Identify which cell holds the provided text, then report its (x, y) central coordinate. 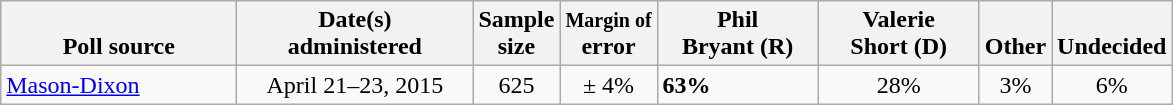
ValerieShort (D) (898, 34)
6% (1112, 85)
± 4% (608, 85)
625 (516, 85)
Undecided (1112, 34)
April 21–23, 2015 (355, 85)
Other (1015, 34)
Samplesize (516, 34)
Date(s)administered (355, 34)
PhilBryant (R) (738, 34)
Mason-Dixon (119, 85)
63% (738, 85)
Poll source (119, 34)
Margin oferror (608, 34)
3% (1015, 85)
28% (898, 85)
